Locate the cell with the specified text and output its [X, Y] center coordinate. 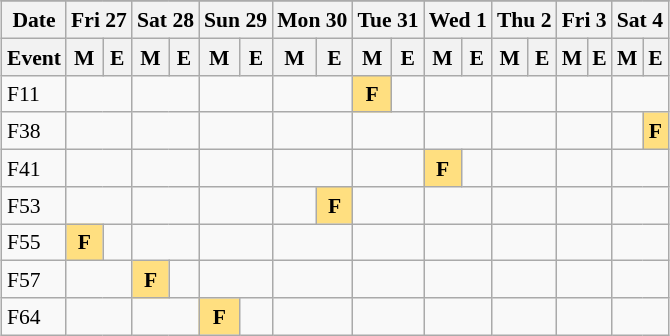
F38 [34, 130]
F64 [34, 316]
Fri 3 [584, 20]
Date [34, 20]
F55 [34, 242]
Sat 28 [166, 20]
F57 [34, 280]
Sat 4 [640, 20]
Event [34, 56]
F11 [34, 94]
F41 [34, 168]
F53 [34, 204]
Thu 2 [524, 20]
Fri 27 [99, 20]
Tue 31 [388, 20]
Wed 1 [458, 20]
Mon 30 [312, 20]
Sun 29 [236, 20]
